For the text-containing cell, return its midpoint in (X, Y) coordinate format. 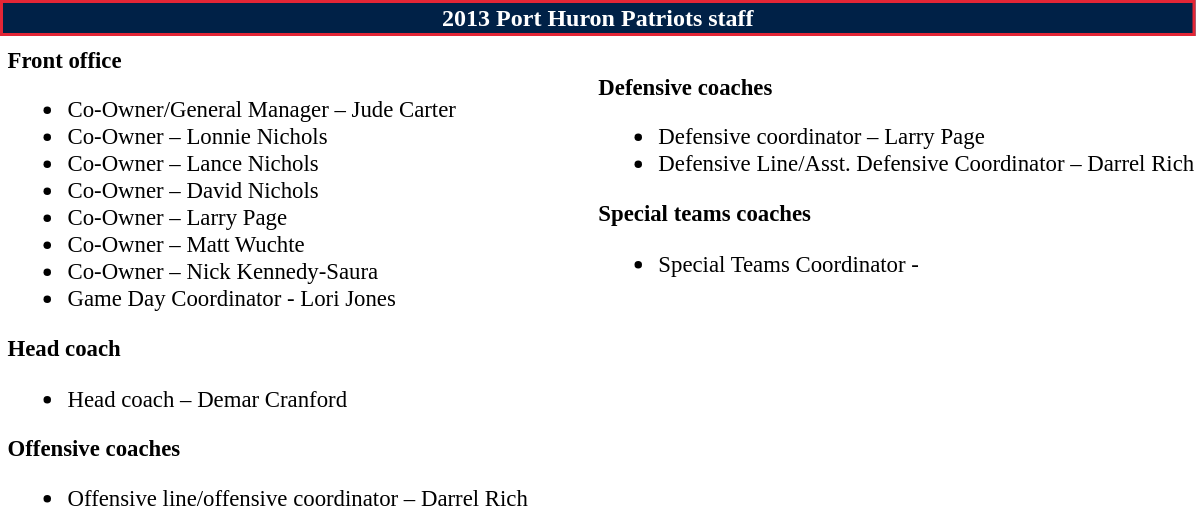
2013 Port Huron Patriots staff (598, 18)
